Output the (x, y) coordinate of the center of the cell containing the given text.  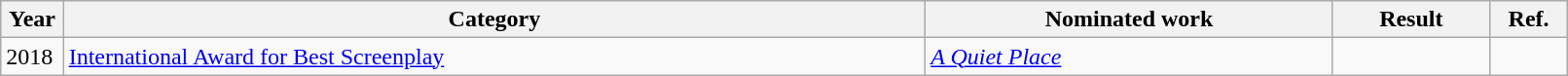
Nominated work (1129, 19)
Result (1411, 19)
Category (494, 19)
Ref. (1528, 19)
Year (32, 19)
International Award for Best Screenplay (494, 57)
2018 (32, 57)
A Quiet Place (1129, 57)
